Identify which cell holds the provided text, then report its [X, Y] central coordinate. 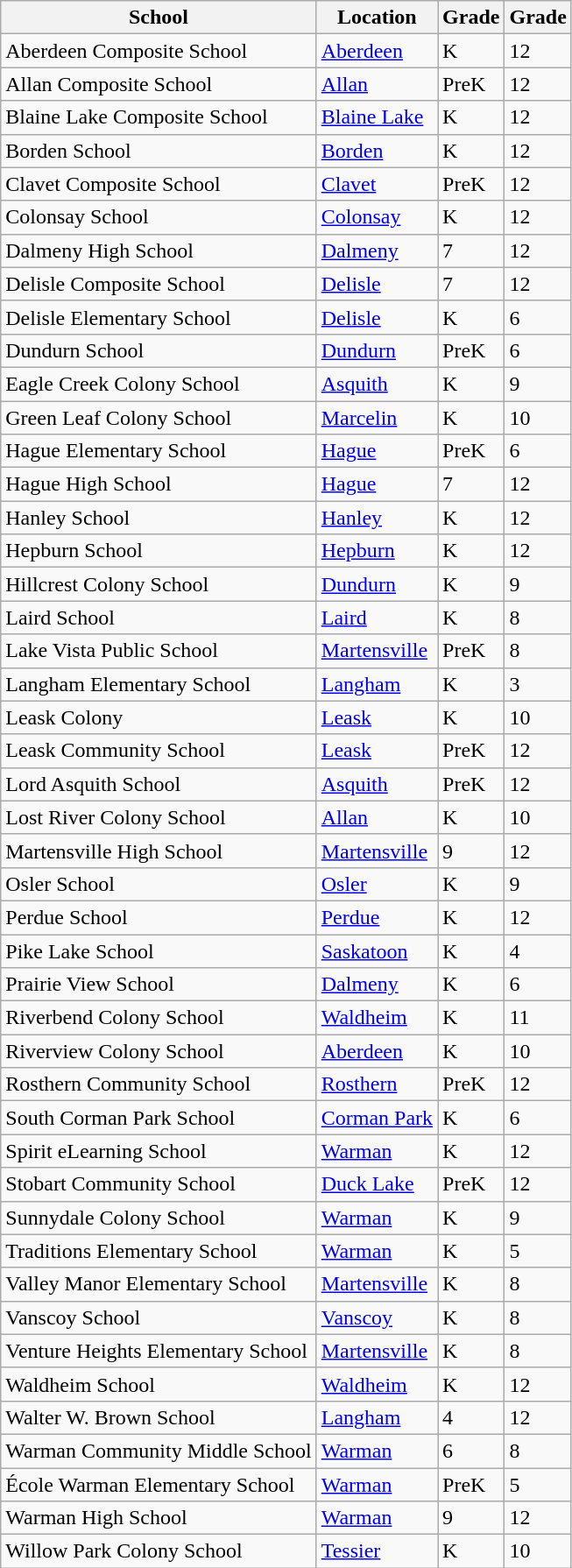
Hepburn School [159, 551]
Sunnydale Colony School [159, 1218]
Green Leaf Colony School [159, 418]
Corman Park [377, 1118]
Hanley School [159, 518]
Delisle Elementary School [159, 317]
Leask Community School [159, 751]
Osler School [159, 884]
School [159, 18]
Lake Vista Public School [159, 651]
South Corman Park School [159, 1118]
11 [538, 1018]
Prairie View School [159, 985]
Hague High School [159, 484]
Vanscoy [377, 1317]
Tessier [377, 1551]
Valley Manor Elementary School [159, 1284]
Willow Park Colony School [159, 1551]
Aberdeen Composite School [159, 51]
Spirit eLearning School [159, 1151]
Vanscoy School [159, 1317]
Hillcrest Colony School [159, 584]
Blaine Lake Composite School [159, 117]
Hague Elementary School [159, 451]
Lost River Colony School [159, 817]
Langham Elementary School [159, 684]
Borden [377, 151]
Borden School [159, 151]
Colonsay [377, 217]
Eagle Creek Colony School [159, 384]
Riverbend Colony School [159, 1018]
Perdue [377, 917]
Waldheim School [159, 1384]
Delisle Composite School [159, 284]
Warman High School [159, 1518]
Hepburn [377, 551]
Colonsay School [159, 217]
Perdue School [159, 917]
Martensville High School [159, 851]
Allan Composite School [159, 84]
Pike Lake School [159, 950]
Venture Heights Elementary School [159, 1351]
Blaine Lake [377, 117]
Warman Community Middle School [159, 1451]
Rosthern Community School [159, 1084]
Traditions Elementary School [159, 1251]
Marcelin [377, 418]
Clavet [377, 184]
Riverview Colony School [159, 1051]
Duck Lake [377, 1184]
Laird [377, 618]
Clavet Composite School [159, 184]
Saskatoon [377, 950]
Dalmeny High School [159, 251]
Rosthern [377, 1084]
Lord Asquith School [159, 784]
Osler [377, 884]
Laird School [159, 618]
Leask Colony [159, 717]
3 [538, 684]
Location [377, 18]
Walter W. Brown School [159, 1417]
Hanley [377, 518]
Stobart Community School [159, 1184]
École Warman Elementary School [159, 1485]
Dundurn School [159, 350]
